Identify which cell holds the provided text, then report its (X, Y) central coordinate. 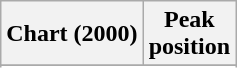
Chart (2000) (72, 34)
Peakposition (189, 34)
